Scan for the cell matching the given text and deliver its (x, y) coordinate at center. 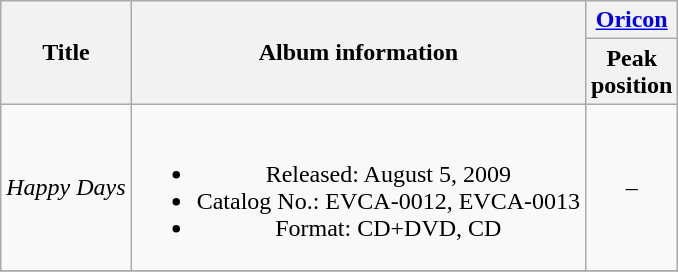
– (631, 188)
Title (66, 52)
Peakposition (631, 72)
Album information (358, 52)
Oricon (631, 20)
Released: August 5, 2009Catalog No.: EVCA-0012, EVCA-0013Format: CD+DVD, CD (358, 188)
Happy Days (66, 188)
